Extract the [x, y] coordinate from the center of the cell holding the provided text.  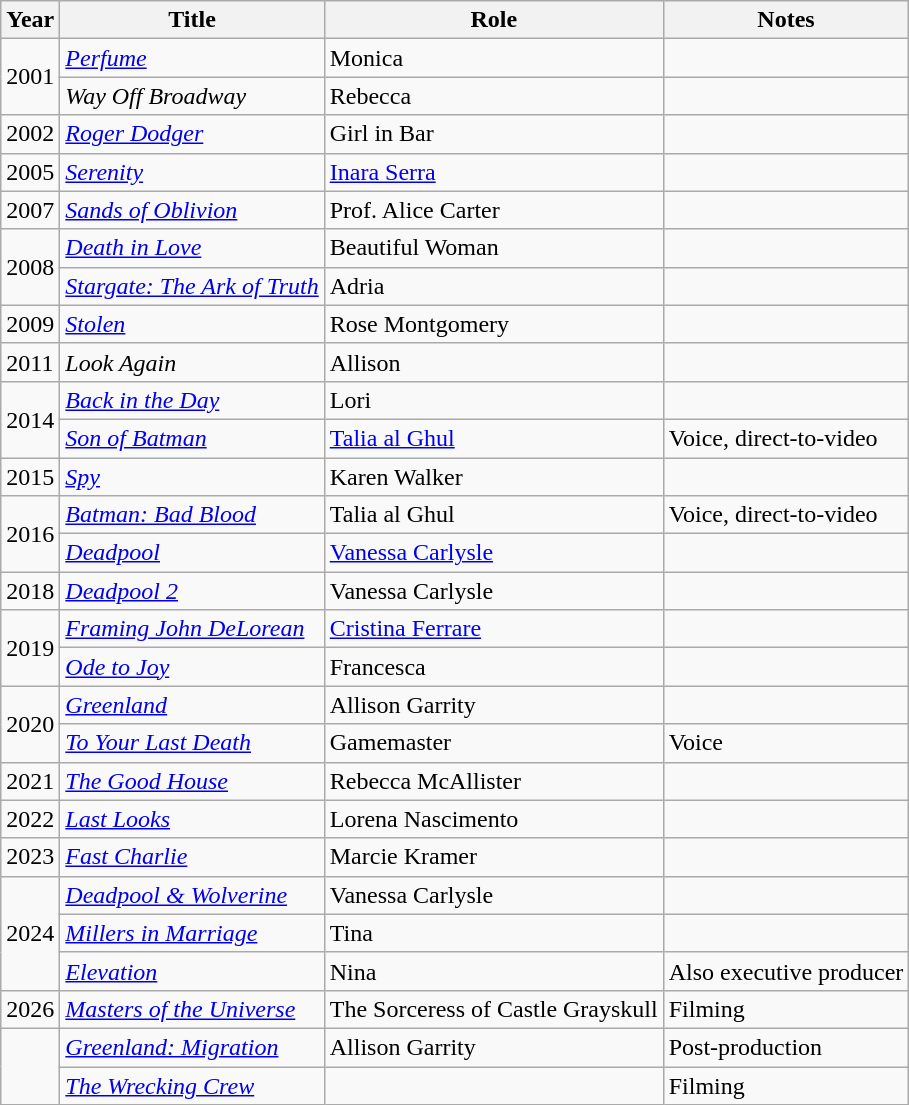
Adria [494, 286]
2024 [30, 933]
Rebecca McAllister [494, 781]
Elevation [192, 971]
Cristina Ferrare [494, 629]
Death in Love [192, 248]
The Sorceress of Castle Grayskull [494, 1009]
Beautiful Woman [494, 248]
2001 [30, 77]
2008 [30, 267]
2002 [30, 134]
Framing John DeLorean [192, 629]
Gamemaster [494, 743]
The Wrecking Crew [192, 1085]
Lori [494, 400]
Masters of the Universe [192, 1009]
Deadpool & Wolverine [192, 895]
2019 [30, 648]
Girl in Bar [494, 134]
Look Again [192, 362]
Greenland: Migration [192, 1047]
Serenity [192, 172]
Fast Charlie [192, 857]
The Good House [192, 781]
Allison [494, 362]
Batman: Bad Blood [192, 515]
Ode to Joy [192, 667]
Stolen [192, 324]
Rebecca [494, 96]
Marcie Kramer [494, 857]
2020 [30, 724]
Deadpool 2 [192, 591]
Roger Dodger [192, 134]
2009 [30, 324]
2023 [30, 857]
Spy [192, 477]
2021 [30, 781]
2026 [30, 1009]
Title [192, 20]
Notes [786, 20]
To Your Last Death [192, 743]
Last Looks [192, 819]
Back in the Day [192, 400]
Year [30, 20]
Sands of Oblivion [192, 210]
Nina [494, 971]
Also executive producer [786, 971]
Millers in Marriage [192, 933]
2016 [30, 534]
Voice [786, 743]
2005 [30, 172]
Francesca [494, 667]
2022 [30, 819]
Lorena Nascimento [494, 819]
2011 [30, 362]
Post-production [786, 1047]
Perfume [192, 58]
Inara Serra [494, 172]
2014 [30, 419]
Rose Montgomery [494, 324]
Tina [494, 933]
Greenland [192, 705]
Deadpool [192, 553]
2007 [30, 210]
2015 [30, 477]
Role [494, 20]
Karen Walker [494, 477]
Stargate: The Ark of Truth [192, 286]
Prof. Alice Carter [494, 210]
Monica [494, 58]
Son of Batman [192, 438]
Way Off Broadway [192, 96]
2018 [30, 591]
